Scan for the cell matching the given text and deliver its (x, y) coordinate at center. 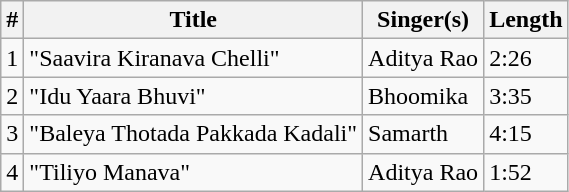
"Saavira Kiranava Chelli" (194, 58)
4:15 (526, 134)
"Baleya Thotada Pakkada Kadali" (194, 134)
2 (12, 96)
# (12, 20)
3 (12, 134)
Bhoomika (424, 96)
4 (12, 172)
1:52 (526, 172)
1 (12, 58)
Title (194, 20)
Singer(s) (424, 20)
"Idu Yaara Bhuvi" (194, 96)
Length (526, 20)
Samarth (424, 134)
2:26 (526, 58)
"Tiliyo Manava" (194, 172)
3:35 (526, 96)
